For the text-containing cell, return its midpoint in [x, y] coordinate format. 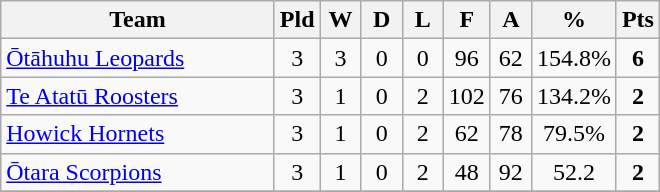
% [574, 20]
6 [638, 58]
Te Atatū Roosters [138, 96]
76 [510, 96]
Team [138, 20]
Pts [638, 20]
102 [466, 96]
D [382, 20]
Ōtāhuhu Leopards [138, 58]
154.8% [574, 58]
78 [510, 134]
A [510, 20]
Howick Hornets [138, 134]
Ōtara Scorpions [138, 172]
134.2% [574, 96]
96 [466, 58]
L [422, 20]
W [340, 20]
Pld [297, 20]
79.5% [574, 134]
F [466, 20]
48 [466, 172]
92 [510, 172]
52.2 [574, 172]
